Identify which cell holds the provided text, then report its [X, Y] central coordinate. 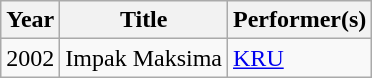
2002 [30, 58]
Performer(s) [300, 20]
Year [30, 20]
Impak Maksima [144, 58]
Title [144, 20]
KRU [300, 58]
